From the cell containing the given text, extract its center point as (X, Y) coordinate. 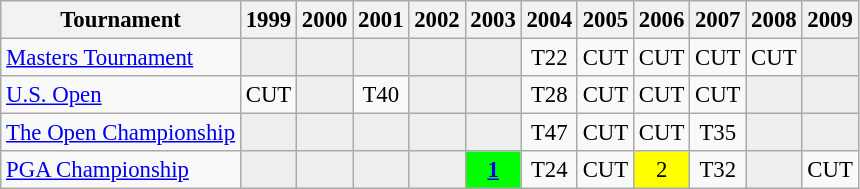
2 (661, 170)
T40 (381, 95)
T28 (549, 95)
2007 (718, 20)
2009 (830, 20)
The Open Championship (121, 133)
T32 (718, 170)
T22 (549, 58)
1 (493, 170)
PGA Championship (121, 170)
2005 (605, 20)
1999 (268, 20)
T24 (549, 170)
2003 (493, 20)
T47 (549, 133)
2002 (437, 20)
Tournament (121, 20)
2000 (325, 20)
T35 (718, 133)
Masters Tournament (121, 58)
2004 (549, 20)
U.S. Open (121, 95)
2001 (381, 20)
2006 (661, 20)
2008 (774, 20)
